From the cell containing the given text, extract its center point as [x, y] coordinate. 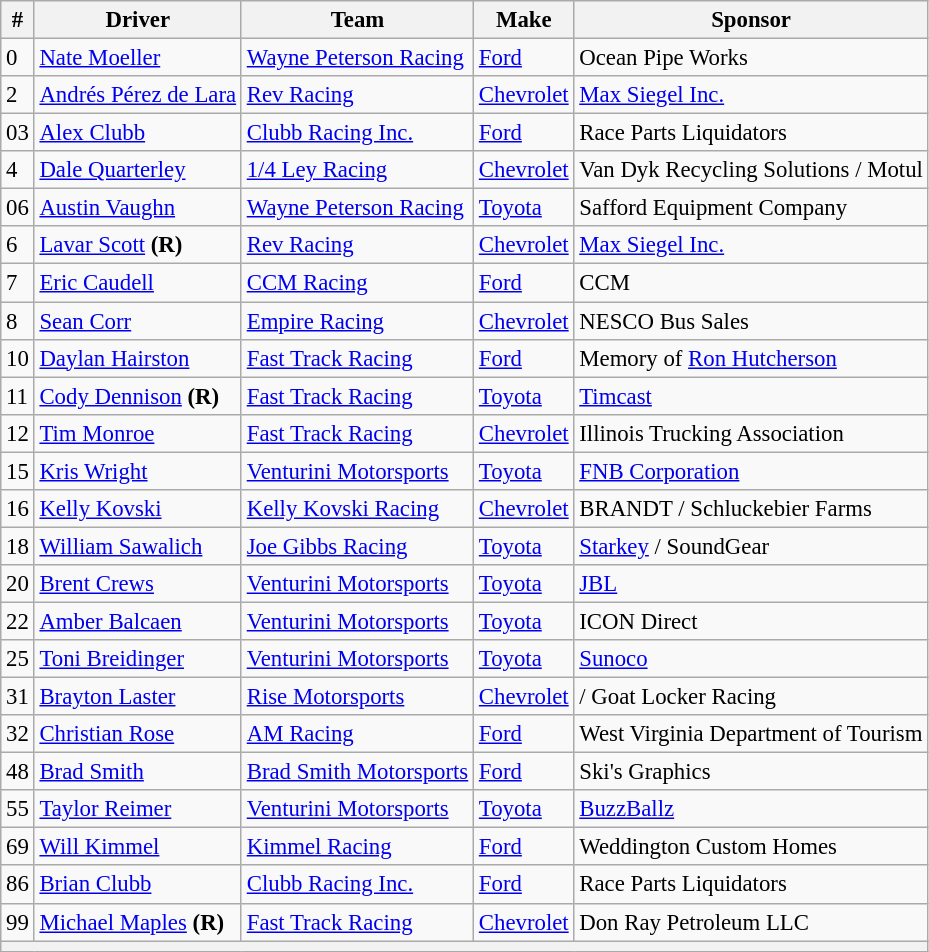
Sunoco [751, 659]
BuzzBallz [751, 809]
Brayton Laster [138, 697]
8 [18, 321]
86 [18, 885]
Ocean Pipe Works [751, 58]
Kimmel Racing [357, 847]
Eric Caudell [138, 283]
1/4 Ley Racing [357, 170]
Dale Quarterley [138, 170]
Amber Balcaen [138, 621]
Brad Smith Motorsports [357, 772]
Kelly Kovski Racing [357, 509]
Illinois Trucking Association [751, 433]
15 [18, 471]
Safford Equipment Company [751, 208]
Will Kimmel [138, 847]
Ski's Graphics [751, 772]
11 [18, 396]
# [18, 20]
FNB Corporation [751, 471]
Andrés Pérez de Lara [138, 95]
Brent Crews [138, 584]
NESCO Bus Sales [751, 321]
Weddington Custom Homes [751, 847]
/ Goat Locker Racing [751, 697]
16 [18, 509]
Sean Corr [138, 321]
03 [18, 133]
22 [18, 621]
55 [18, 809]
Tim Monroe [138, 433]
2 [18, 95]
AM Racing [357, 734]
Brad Smith [138, 772]
Joe Gibbs Racing [357, 546]
Rise Motorsports [357, 697]
7 [18, 283]
William Sawalich [138, 546]
West Virginia Department of Tourism [751, 734]
Brian Clubb [138, 885]
Daylan Hairston [138, 358]
18 [18, 546]
32 [18, 734]
Team [357, 20]
12 [18, 433]
Kelly Kovski [138, 509]
Sponsor [751, 20]
20 [18, 584]
6 [18, 245]
31 [18, 697]
Timcast [751, 396]
Christian Rose [138, 734]
Memory of Ron Hutcherson [751, 358]
06 [18, 208]
Nate Moeller [138, 58]
BRANDT / Schluckebier Farms [751, 509]
CCM [751, 283]
Taylor Reimer [138, 809]
Van Dyk Recycling Solutions / Motul [751, 170]
Toni Breidinger [138, 659]
Kris Wright [138, 471]
Don Ray Petroleum LLC [751, 922]
Michael Maples (R) [138, 922]
69 [18, 847]
Empire Racing [357, 321]
JBL [751, 584]
Cody Dennison (R) [138, 396]
Austin Vaughn [138, 208]
25 [18, 659]
Alex Clubb [138, 133]
CCM Racing [357, 283]
10 [18, 358]
99 [18, 922]
Make [524, 20]
0 [18, 58]
ICON Direct [751, 621]
Lavar Scott (R) [138, 245]
4 [18, 170]
48 [18, 772]
Driver [138, 20]
Starkey / SoundGear [751, 546]
